From the cell containing the given text, extract its center point as [X, Y] coordinate. 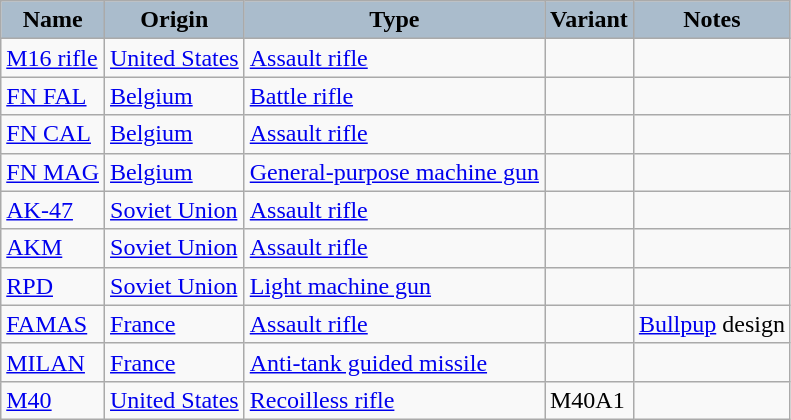
FAMAS [53, 324]
Bullpup design [712, 324]
Notes [712, 20]
Light machine gun [394, 286]
Anti-tank guided missile [394, 362]
FN CAL [53, 134]
AKM [53, 248]
Type [394, 20]
General-purpose machine gun [394, 172]
FN MAG [53, 172]
AK-47 [53, 210]
Battle rifle [394, 96]
Variant [588, 20]
MILAN [53, 362]
Recoilless rifle [394, 400]
M40A1 [588, 400]
M16 rifle [53, 58]
Name [53, 20]
RPD [53, 286]
FN FAL [53, 96]
M40 [53, 400]
Origin [175, 20]
